Find where the given text appears and provide that cell's center as (x, y) coordinate. 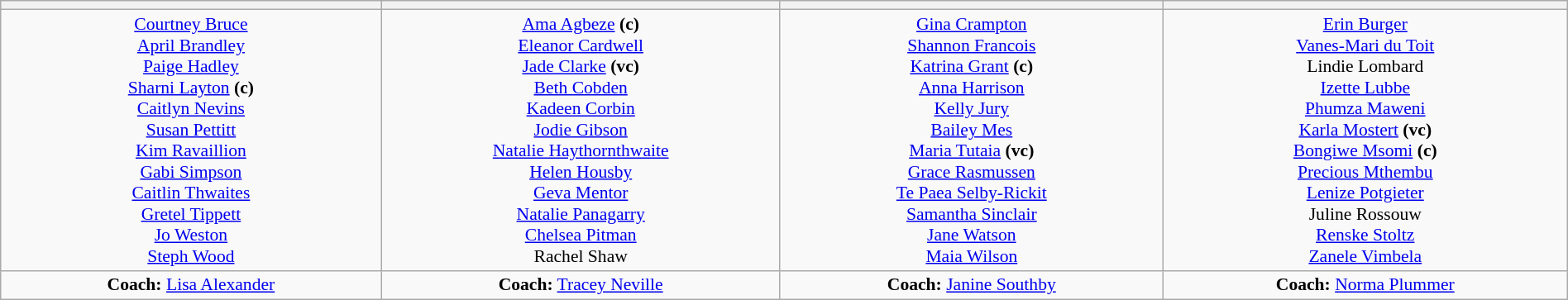
Coach: Lisa Alexander (191, 285)
Coach: Janine Southby (971, 285)
Coach: Norma Plummer (1365, 285)
Coach: Tracey Neville (581, 285)
